Locate the cell with the specified text and output its [x, y] center coordinate. 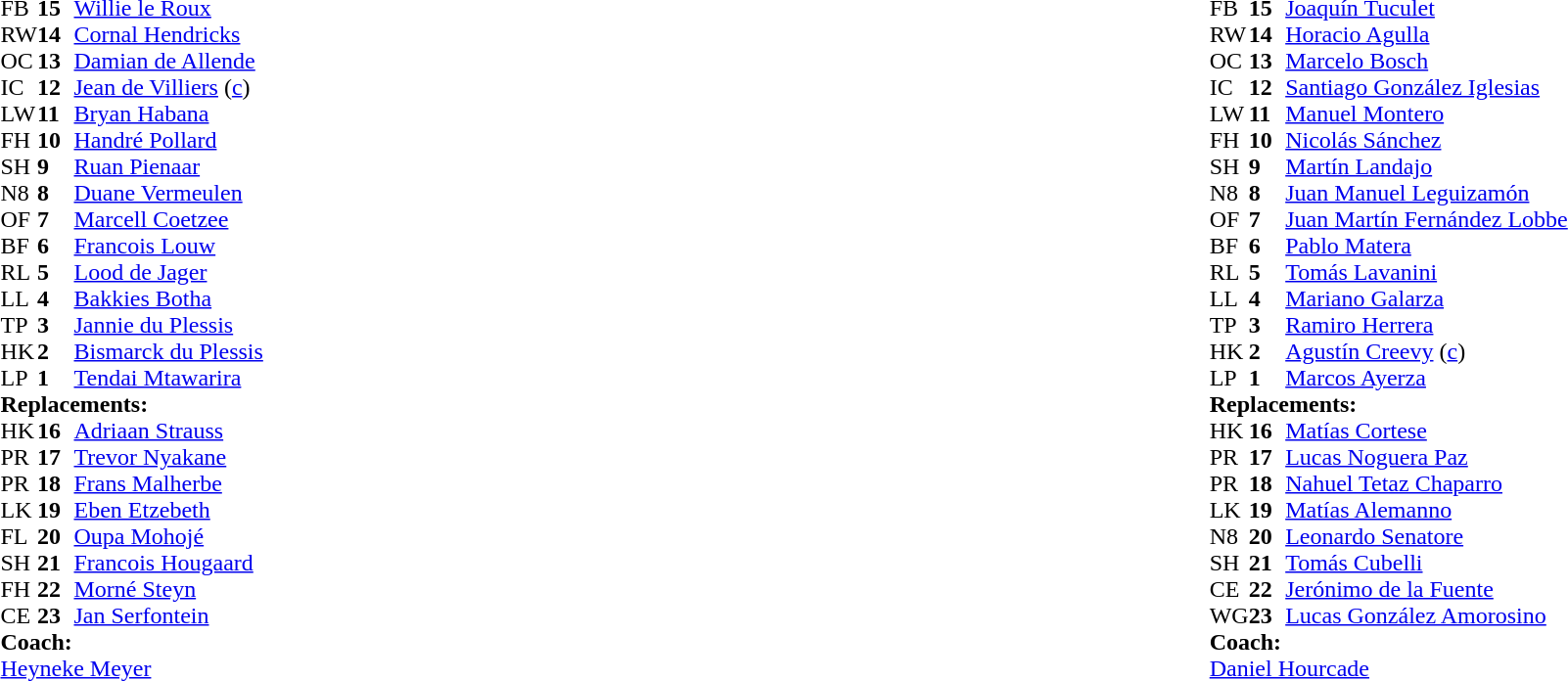
Agustín Creevy (c) [1427, 352]
Manuel Montero [1427, 113]
Nicolás Sánchez [1427, 141]
Francois Hougaard [168, 564]
Ramiro Herrera [1427, 325]
Matías Alemanno [1427, 511]
Handré Pollard [168, 141]
WG [1229, 616]
Lood de Jager [168, 272]
Jean de Villiers (c) [168, 88]
Martín Landajo [1427, 166]
Marcelo Bosch [1427, 61]
Adriaan Strauss [168, 431]
Pablo Matera [1427, 247]
Jan Serfontein [168, 616]
Cornal Hendricks [168, 35]
Oupa Mohojé [168, 536]
Juan Manuel Leguizamón [1427, 194]
Lucas González Amorosino [1427, 616]
Francois Louw [168, 247]
Lucas Noguera Paz [1427, 458]
Tomás Lavanini [1427, 272]
Trevor Nyakane [168, 458]
Damian de Allende [168, 61]
Eben Etzebeth [168, 511]
Jerónimo de la Fuente [1427, 589]
Horacio Agulla [1427, 35]
Leonardo Senatore [1427, 536]
Tendai Mtawarira [168, 378]
Matías Cortese [1427, 431]
Duane Vermeulen [168, 194]
Ruan Pienaar [168, 166]
Marcell Coetzee [168, 219]
Marcos Ayerza [1427, 378]
FL [19, 536]
Bakkies Botha [168, 299]
Jannie du Plessis [168, 325]
Mariano Galarza [1427, 299]
Juan Martín Fernández Lobbe [1427, 219]
Bryan Habana [168, 113]
Nahuel Tetaz Chaparro [1427, 483]
Santiago González Iglesias [1427, 88]
Bismarck du Plessis [168, 352]
Morné Steyn [168, 589]
Tomás Cubelli [1427, 564]
Frans Malherbe [168, 483]
